Output the (x, y) coordinate of the center of the cell containing the given text.  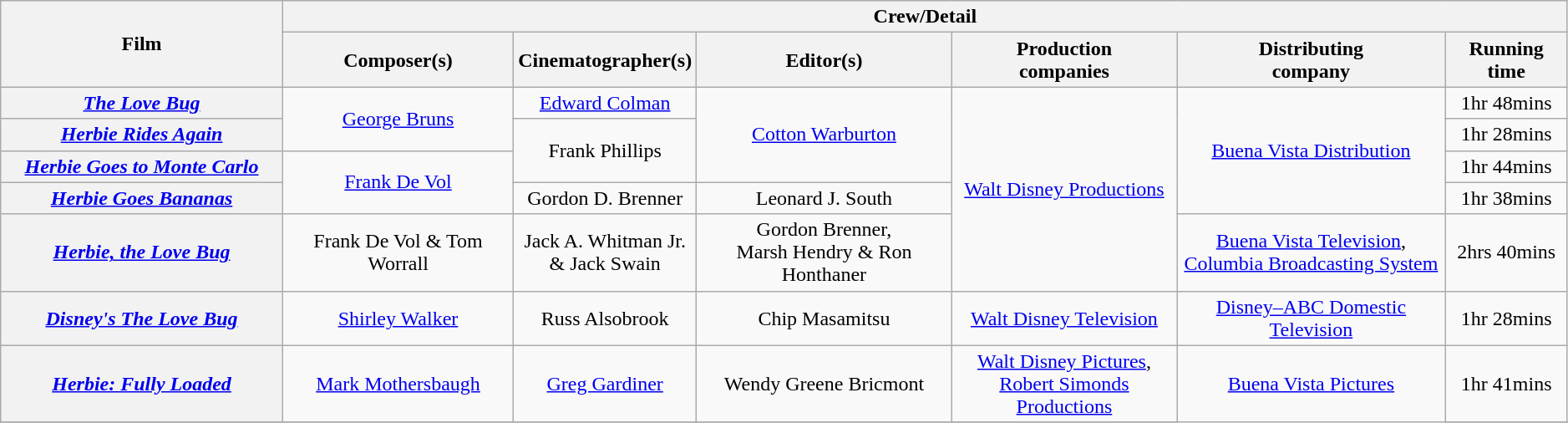
Wendy Greene Bricmont (824, 384)
Mark Mothersbaugh (398, 384)
Walt Disney Television (1064, 318)
Production companies (1064, 60)
Russ Alsobrook (605, 318)
Crew/Detail (925, 17)
Herbie, the Love Bug (142, 252)
The Love Bug (142, 103)
Cinematographer(s) (605, 60)
Composer(s) (398, 60)
Buena Vista Distribution (1312, 150)
Gordon D. Brenner (605, 198)
Herbie Goes to Monte Carlo (142, 166)
Herbie: Fully Loaded (142, 384)
Herbie Goes Bananas (142, 198)
Frank De Vol & Tom Worrall (398, 252)
2hrs 40mins (1506, 252)
Leonard J. South (824, 198)
Greg Gardiner (605, 384)
Disney's The Love Bug (142, 318)
Running time (1506, 60)
1hr 44mins (1506, 166)
Herbie Rides Again (142, 135)
Frank De Vol (398, 182)
Walt Disney Pictures, Robert Simonds Productions (1064, 384)
Frank Phillips (605, 150)
Editor(s) (824, 60)
Film (142, 43)
Gordon Brenner, Marsh Hendry & Ron Honthaner (824, 252)
1hr 41mins (1506, 384)
Walt Disney Productions (1064, 189)
George Bruns (398, 119)
Chip Masamitsu (824, 318)
1hr 48mins (1506, 103)
Jack A. Whitman Jr. & Jack Swain (605, 252)
Distributing company (1312, 60)
Buena Vista Television, Columbia Broadcasting System (1312, 252)
Cotton Warburton (824, 135)
Disney–ABC Domestic Television (1312, 318)
1hr 38mins (1506, 198)
Buena Vista Pictures (1312, 384)
Shirley Walker (398, 318)
Edward Colman (605, 103)
